Capture the cell that displays the provided text and extract its (X, Y) central coordinate. 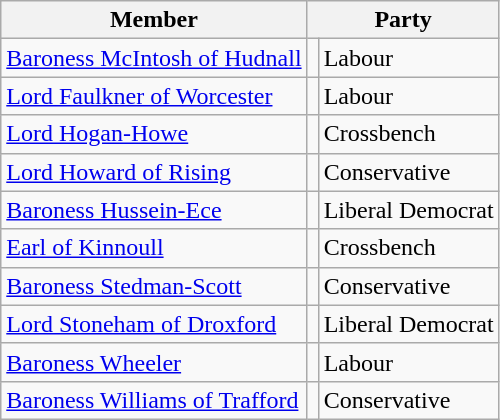
Baroness Stedman-Scott (154, 286)
Baroness Wheeler (154, 362)
Earl of Kinnoull (154, 248)
Lord Hogan-Howe (154, 134)
Baroness McIntosh of Hudnall (154, 58)
Baroness Hussein-Ece (154, 210)
Lord Stoneham of Droxford (154, 324)
Party (403, 20)
Baroness Williams of Trafford (154, 400)
Member (154, 20)
Lord Howard of Rising (154, 172)
Lord Faulkner of Worcester (154, 96)
